Scan for the cell matching the given text and deliver its (X, Y) coordinate at center. 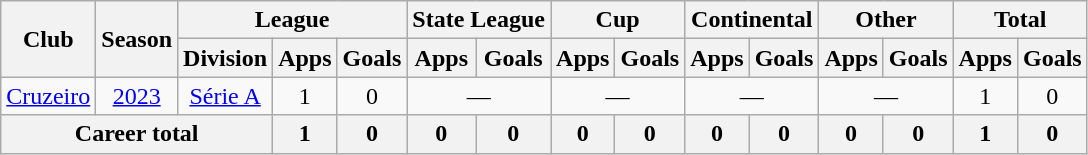
Season (137, 39)
Total (1020, 20)
Série A (226, 96)
Division (226, 58)
Cruzeiro (48, 96)
State League (479, 20)
Club (48, 39)
Career total (137, 134)
Continental (752, 20)
Cup (618, 20)
Other (886, 20)
2023 (137, 96)
League (292, 20)
